Identify which cell holds the provided text, then report its [x, y] central coordinate. 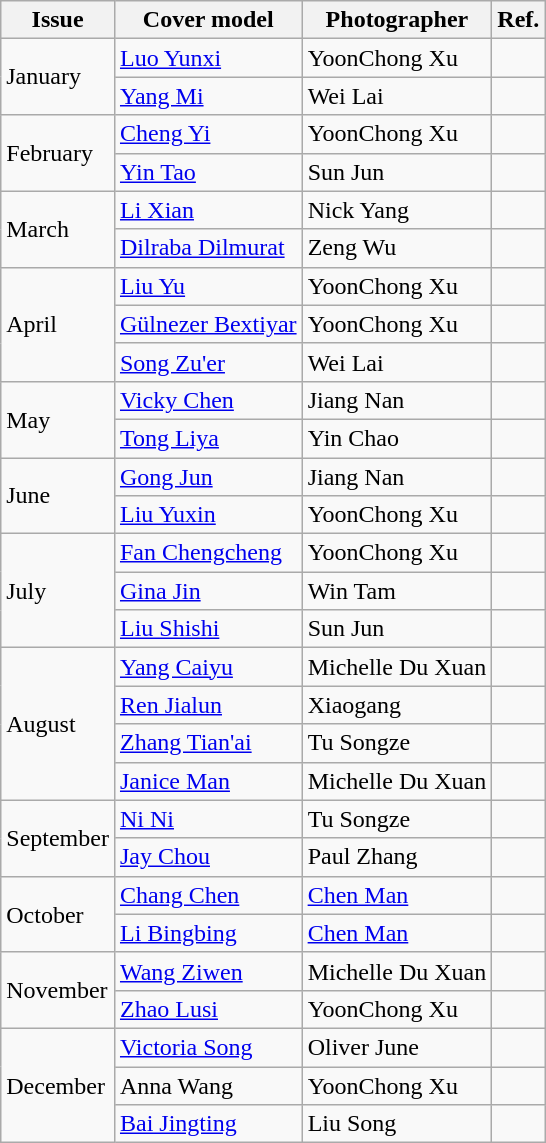
Tong Liya [208, 438]
April [58, 324]
Gong Jun [208, 477]
Issue [58, 20]
May [58, 419]
March [58, 229]
Cheng Yi [208, 134]
Liu Song [397, 1124]
Janice Man [208, 781]
Oliver June [397, 1047]
November [58, 990]
Yang Caiyu [208, 667]
February [58, 153]
Zeng Wu [397, 248]
Liu Yu [208, 286]
Gina Jin [208, 591]
Li Xian [208, 210]
Vicky Chen [208, 400]
Ren Jialun [208, 705]
December [58, 1085]
Anna Wang [208, 1085]
August [58, 724]
Photographer [397, 20]
Liu Yuxin [208, 515]
Yin Chao [397, 438]
Liu Shishi [208, 629]
Zhao Lusi [208, 1009]
Zhang Tian'ai [208, 743]
Gülnezer Bextiyar [208, 324]
Chang Chen [208, 895]
Ref. [518, 20]
Luo Yunxi [208, 58]
October [58, 914]
Wang Ziwen [208, 971]
Yin Tao [208, 172]
Dilraba Dilmurat [208, 248]
June [58, 496]
Cover model [208, 20]
Yang Mi [208, 96]
Li Bingbing [208, 933]
January [58, 77]
Paul Zhang [397, 857]
July [58, 591]
Ni Ni [208, 819]
September [58, 838]
Win Tam [397, 591]
Song Zu'er [208, 362]
Victoria Song [208, 1047]
Bai Jingting [208, 1124]
Fan Chengcheng [208, 553]
Nick Yang [397, 210]
Jay Chou [208, 857]
Xiaogang [397, 705]
